Locate the cell with the specified text and output its [X, Y] center coordinate. 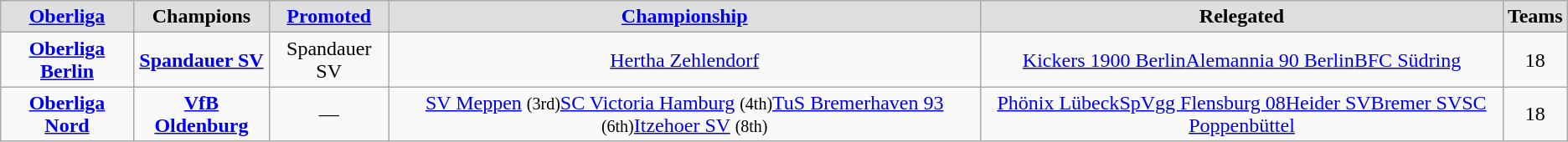
Oberliga [67, 17]
VfB Oldenburg [201, 114]
Championship [685, 17]
Kickers 1900 BerlinAlemannia 90 BerlinBFC Südring [1242, 60]
Promoted [329, 17]
Oberliga Berlin [67, 60]
Champions [201, 17]
SV Meppen (3rd)SC Victoria Hamburg (4th)TuS Bremerhaven 93 (6th)Itzehoer SV (8th) [685, 114]
Phönix LübeckSpVgg Flensburg 08Heider SVBremer SVSC Poppenbüttel [1242, 114]
Relegated [1242, 17]
Teams [1534, 17]
Oberliga Nord [67, 114]
Hertha Zehlendorf [685, 60]
— [329, 114]
